Return the [x, y] coordinate for the center point of the cell that contains the specified text.  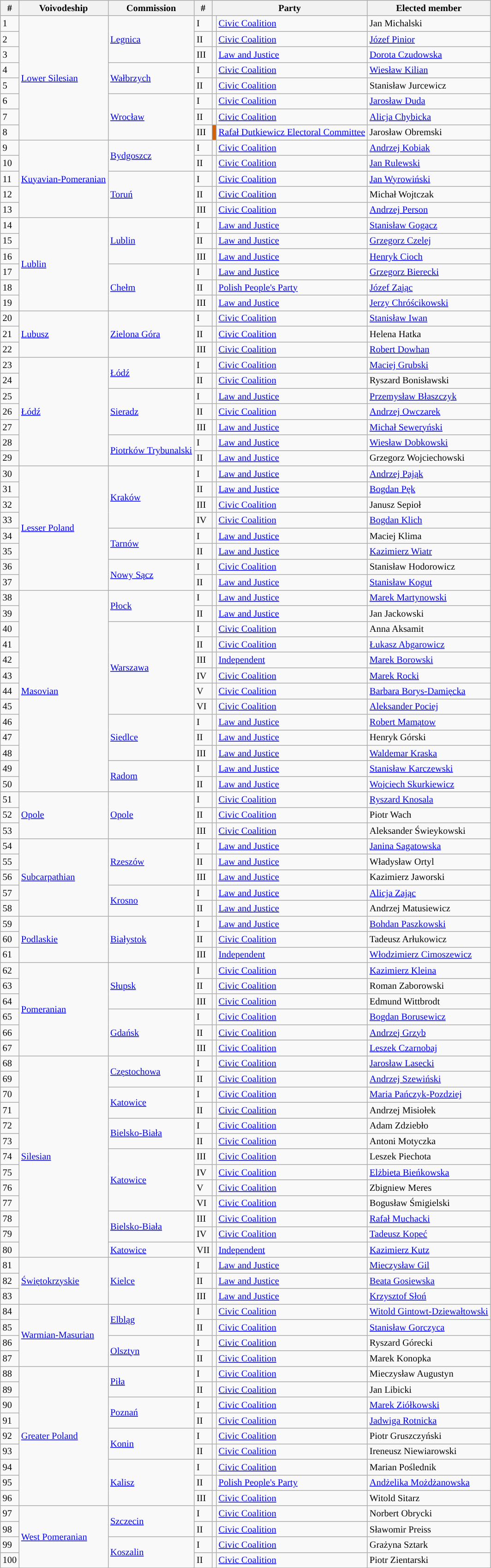
Jarosław Obremski [429, 132]
Wrocław [151, 116]
65 [10, 1017]
Grzegorz Wojciechowski [429, 458]
46 [10, 722]
Warszawa [151, 668]
54 [10, 846]
91 [10, 1420]
Leszek Czarnobaj [429, 1048]
60 [10, 939]
49 [10, 769]
West Pomeranian [64, 1537]
Antoni Motyczka [429, 1141]
55 [10, 861]
Stanisław Iwan [429, 318]
Masovian [64, 691]
Elżbieta Bieńkowska [429, 1172]
Kazimierz Wiatr [429, 551]
Henryk Cioch [429, 256]
Ryszard Górecki [429, 1343]
Ireneusz Niewiarowski [429, 1451]
14 [10, 226]
Commission [151, 8]
Piotr Wach [429, 815]
Andrzej Grzyb [429, 1033]
Edmund Wittbrodt [429, 1001]
Barbara Borys-Damięcka [429, 691]
16 [10, 256]
39 [10, 613]
57 [10, 893]
73 [10, 1141]
95 [10, 1483]
Jan Michalski [429, 24]
Mieczysław Augustyn [429, 1374]
87 [10, 1358]
Silesian [64, 1157]
10 [10, 163]
Andrzej Pająk [429, 474]
Grażyna Sztark [429, 1544]
12 [10, 194]
72 [10, 1126]
Józef Zając [429, 287]
Dorota Czudowska [429, 54]
Bydgoszcz [151, 155]
Jadwiga Rotnicka [429, 1420]
78 [10, 1219]
48 [10, 753]
Ryszard Knosala [429, 800]
Tadeusz Arłukowicz [429, 939]
Świętokrzyskie [64, 1280]
51 [10, 800]
Radom [151, 777]
Krzysztof Słoń [429, 1296]
Marian Poślednik [429, 1467]
Jerzy Chróścikowski [429, 303]
Chełm [151, 287]
Voivodeship [64, 8]
Wiesław Kilian [429, 70]
84 [10, 1312]
28 [10, 443]
Nowy Sącz [151, 575]
Kalisz [151, 1482]
Andrzej Kobiak [429, 148]
99 [10, 1544]
Kazimierz Kutz [429, 1250]
40 [10, 629]
Waldemar Kraska [429, 753]
Robert Mamątow [429, 722]
Andrzej Szewiński [429, 1079]
69 [10, 1079]
Przemysław Błaszczyk [429, 396]
Gdańsk [151, 1032]
50 [10, 784]
70 [10, 1094]
Sieradz [151, 411]
11 [10, 179]
Michał Seweryński [429, 427]
24 [10, 380]
32 [10, 505]
Marek Konopka [429, 1358]
Władysław Ortyl [429, 861]
Piotr Zientarski [429, 1560]
Wiesław Dobkowski [429, 443]
Białystok [151, 939]
25 [10, 396]
Greater Poland [64, 1436]
Jan Rulewski [429, 163]
Adam Zdziebło [429, 1126]
18 [10, 287]
Stanisław Jurcewicz [429, 86]
Częstochowa [151, 1071]
38 [10, 598]
100 [10, 1560]
2 [10, 39]
Podlaskie [64, 939]
Bogusław Śmigielski [429, 1203]
61 [10, 955]
Henryk Górski [429, 737]
Siedlce [151, 738]
Słupsk [151, 986]
Tadeusz Kopeć [429, 1234]
21 [10, 334]
Janina Sagatowska [429, 846]
Rafał Dutkiewicz Electoral Committee [292, 132]
Lower Silesian [64, 77]
Bogdan Borusewicz [429, 1017]
Krosno [151, 900]
Kraków [151, 497]
Włodzimierz Cimoszewicz [429, 955]
Rafał Muchacki [429, 1219]
Leszek Piechota [429, 1157]
Robert Dowhan [429, 350]
56 [10, 877]
Wojciech Skurkiewicz [429, 784]
23 [10, 365]
97 [10, 1514]
Maciej Klima [429, 536]
88 [10, 1374]
Andrzej Matusiewicz [429, 908]
Kazimierz Kleina [429, 970]
36 [10, 567]
80 [10, 1250]
86 [10, 1343]
9 [10, 148]
41 [10, 644]
Michał Wojtczak [429, 194]
58 [10, 908]
74 [10, 1157]
Stanisław Kogut [429, 582]
Bogdan Klich [429, 520]
Maciej Grubski [429, 365]
Lubusz [64, 334]
Zielona Góra [151, 334]
Helena Hatka [429, 334]
8 [10, 132]
82 [10, 1281]
Stanisław Karczewski [429, 769]
Stanisław Gorczyca [429, 1327]
Zbigniew Meres [429, 1188]
93 [10, 1451]
59 [10, 924]
Elbląg [151, 1319]
Aleksander Świeykowski [429, 831]
47 [10, 737]
22 [10, 350]
64 [10, 1001]
26 [10, 411]
75 [10, 1172]
Maria Pańczyk-Pozdziej [429, 1094]
Kazimierz Jaworski [429, 877]
13 [10, 210]
90 [10, 1405]
68 [10, 1063]
Andrzej Misiołek [429, 1110]
Alicja Chybicka [429, 117]
VII [203, 1250]
20 [10, 318]
35 [10, 551]
Kielce [151, 1280]
98 [10, 1529]
5 [10, 86]
37 [10, 582]
Piotrków Trybunalski [151, 450]
Wałbrzych [151, 77]
Bohdan Paszkowski [429, 924]
83 [10, 1296]
Stanisław Gogacz [429, 226]
4 [10, 70]
Rzeszów [151, 861]
Płock [151, 605]
Grzegorz Bierecki [429, 272]
45 [10, 707]
15 [10, 241]
85 [10, 1327]
Party [290, 8]
Poznań [151, 1412]
77 [10, 1203]
Jan Libicki [429, 1390]
Koszalin [151, 1552]
3 [10, 54]
Witold Gintowt-Dziewałtowski [429, 1312]
31 [10, 489]
Marek Rocki [429, 676]
94 [10, 1467]
Legnica [151, 39]
76 [10, 1188]
42 [10, 660]
34 [10, 536]
Pomeranian [64, 1009]
17 [10, 272]
43 [10, 676]
Józef Pinior [429, 39]
89 [10, 1390]
Szczecin [151, 1521]
79 [10, 1234]
Sławomir Preiss [429, 1529]
52 [10, 815]
53 [10, 831]
Piotr Gruszczyński [429, 1436]
92 [10, 1436]
81 [10, 1265]
Beata Gosiewska [429, 1281]
Jan Wyrowiński [429, 179]
Toruń [151, 195]
62 [10, 970]
29 [10, 458]
Tarnów [151, 543]
Jarosław Lasecki [429, 1063]
Konin [151, 1443]
96 [10, 1498]
Elected member [429, 8]
Witold Sitarz [429, 1498]
27 [10, 427]
Marek Martynowski [429, 598]
7 [10, 117]
30 [10, 474]
Warmian-Masurian [64, 1335]
Marek Borowski [429, 660]
Bogdan Pęk [429, 489]
Janusz Sepioł [429, 505]
Stanisław Hodorowicz [429, 567]
33 [10, 520]
Jan Jackowski [429, 613]
Lesser Poland [64, 528]
Andżelika Możdżanowska [429, 1483]
Andrzej Person [429, 210]
Piła [151, 1382]
Subcarpathian [64, 877]
1 [10, 24]
67 [10, 1048]
6 [10, 101]
Andrzej Owczarek [429, 411]
19 [10, 303]
Alicja Zając [429, 893]
Łukasz Abgarowicz [429, 644]
44 [10, 691]
Roman Zaborowski [429, 986]
Jarosław Duda [429, 101]
Anna Aksamit [429, 629]
Ryszard Bonisławski [429, 380]
Kuyavian-Pomeranian [64, 178]
71 [10, 1110]
Olsztyn [151, 1350]
Grzegorz Czelej [429, 241]
Mieczysław Gil [429, 1265]
Aleksander Pociej [429, 707]
Norbert Obrycki [429, 1514]
66 [10, 1033]
Marek Ziółkowski [429, 1405]
63 [10, 986]
